Search for the cell housing the specified text and yield its (X, Y) center coordinate. 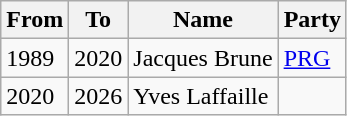
PRG (312, 58)
Party (312, 20)
Yves Laffaille (203, 96)
2026 (98, 96)
Name (203, 20)
To (98, 20)
From (35, 20)
1989 (35, 58)
Jacques Brune (203, 58)
